Determine the (X, Y) coordinate at the center of the cell enclosing the given text.  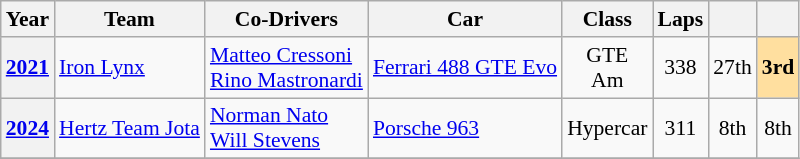
Iron Lynx (130, 68)
Year (28, 19)
Porsche 963 (465, 128)
3rd (778, 68)
Norman Nato Will Stevens (286, 128)
Hypercar (607, 128)
2024 (28, 128)
Team (130, 19)
311 (681, 128)
Hertz Team Jota (130, 128)
27th (732, 68)
Ferrari 488 GTE Evo (465, 68)
Co-Drivers (286, 19)
Matteo Cressoni Rino Mastronardi (286, 68)
GTEAm (607, 68)
2021 (28, 68)
338 (681, 68)
Class (607, 19)
Car (465, 19)
Laps (681, 19)
